Extract the [x, y] coordinate from the center of the cell holding the provided text.  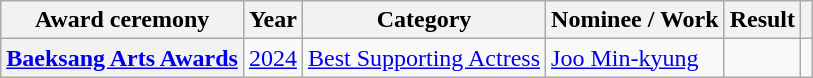
Year [272, 20]
2024 [272, 58]
Award ceremony [122, 20]
Nominee / Work [636, 20]
Baeksang Arts Awards [122, 58]
Category [424, 20]
Best Supporting Actress [424, 58]
Result [762, 20]
Joo Min-kyung [636, 58]
